Scan for the cell matching the given text and deliver its (x, y) coordinate at center. 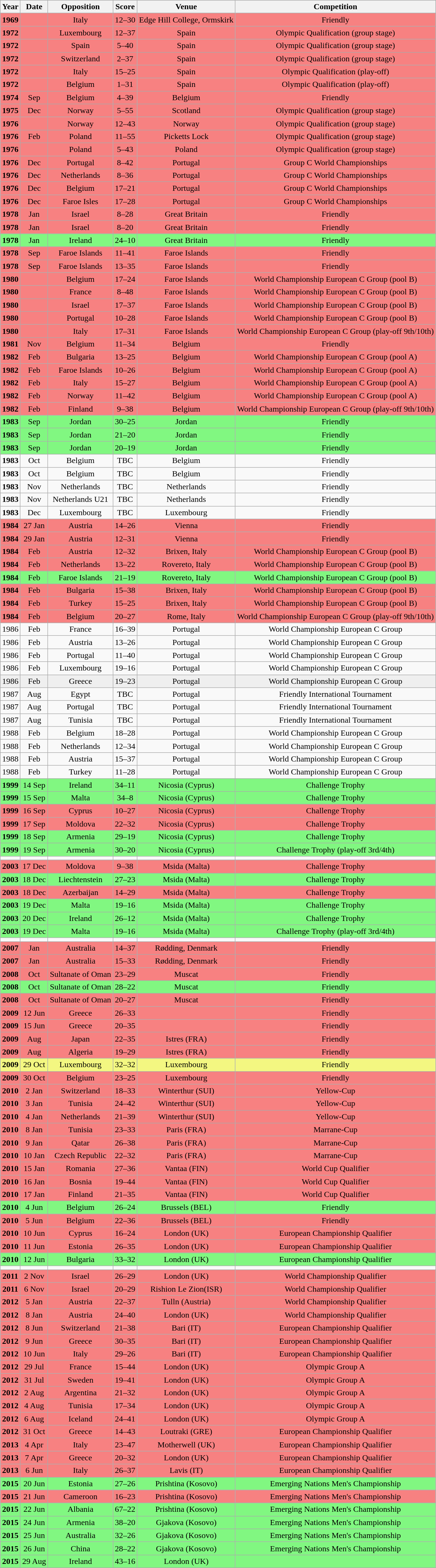
12–37 (125, 33)
31 Oct (34, 1432)
Iceland (80, 1419)
24–42 (125, 1104)
1–31 (125, 84)
16–39 (125, 629)
15–33 (125, 961)
21 Jun (34, 1496)
20–35 (125, 1026)
Faroe Isles (80, 201)
Cameroon (80, 1496)
14–37 (125, 948)
14 Sep (34, 785)
27–26 (125, 1484)
12–31 (125, 538)
20–19 (125, 448)
31 Jul (34, 1380)
26 Jun (34, 1548)
32–26 (125, 1535)
24–40 (125, 1315)
17–28 (125, 201)
Scotland (186, 110)
Rome, Italy (186, 616)
Lavis (IT) (186, 1471)
Netherlands U21 (80, 499)
23–25 (125, 1078)
8–20 (125, 227)
18–28 (125, 733)
12–34 (125, 746)
12–32 (125, 551)
Competition (336, 7)
23–33 (125, 1129)
4–39 (125, 97)
6 Jun (34, 1471)
16 Jan (34, 1181)
20 Jun (34, 1484)
11–55 (125, 136)
9 Jan (34, 1142)
11–41 (125, 253)
21–35 (125, 1195)
13–25 (125, 357)
32–32 (125, 1065)
30–20 (125, 850)
15 Jan (34, 1168)
27 Jan (34, 525)
1975 (10, 110)
8–36 (125, 175)
12–43 (125, 123)
1974 (10, 97)
17–34 (125, 1406)
26–12 (125, 918)
17 Dec (34, 866)
23–47 (125, 1445)
17–31 (125, 331)
13–26 (125, 642)
4 Jan (34, 1117)
18 Sep (34, 837)
15 Sep (34, 798)
26–35 (125, 1246)
17 Jan (34, 1195)
1981 (10, 344)
67–22 (125, 1509)
18–33 (125, 1091)
Sweden (80, 1380)
17–37 (125, 305)
11–28 (125, 772)
2–37 (125, 59)
21–32 (125, 1393)
15 Jun (34, 1026)
29 Jul (34, 1367)
29 Jan (34, 538)
17 Sep (34, 824)
Liechtenstein (80, 879)
8–42 (125, 163)
14–43 (125, 1432)
16 Sep (34, 811)
17–24 (125, 279)
11–40 (125, 655)
Azerbaijan (80, 892)
19–23 (125, 681)
8 Jun (34, 1328)
5–43 (125, 149)
24 Jun (34, 1522)
5–55 (125, 110)
20–32 (125, 1458)
21–19 (125, 578)
43–16 (125, 1561)
Algeria (80, 1052)
33–32 (125, 1259)
29–26 (125, 1354)
26–33 (125, 1013)
26–29 (125, 1276)
9 Jun (34, 1341)
5 Jan (34, 1302)
19–29 (125, 1052)
Date (34, 7)
21–38 (125, 1328)
11 Jun (34, 1246)
Motherwell (UK) (186, 1445)
11–34 (125, 344)
20–29 (125, 1289)
34–8 (125, 798)
10–26 (125, 370)
Romania (80, 1168)
4 Apr (34, 1445)
Venue (186, 7)
Japan (80, 1039)
2 Aug (34, 1393)
Edge Hill College, Ormskirk (186, 20)
22–36 (125, 1220)
Egypt (80, 694)
22–35 (125, 1039)
6 Nov (34, 1289)
3 Jan (34, 1104)
Picketts Lock (186, 136)
19 Sep (34, 850)
26–37 (125, 1471)
15–44 (125, 1367)
38–20 (125, 1522)
15–37 (125, 759)
4 Jun (34, 1208)
23–29 (125, 974)
Albania (80, 1509)
20 Dec (34, 918)
China (80, 1548)
30–25 (125, 422)
27–36 (125, 1168)
8–48 (125, 292)
26–38 (125, 1142)
13–35 (125, 266)
30–35 (125, 1341)
11–42 (125, 396)
2 Nov (34, 1276)
16–23 (125, 1496)
13–22 (125, 564)
4 Aug (34, 1406)
30 Oct (34, 1078)
14–29 (125, 892)
Argentina (80, 1393)
29 Oct (34, 1065)
27–23 (125, 879)
19–44 (125, 1181)
Rishion Le Zion(ISR) (186, 1289)
17–21 (125, 188)
6 Aug (34, 1419)
16–24 (125, 1233)
Bosnia (80, 1181)
21–20 (125, 435)
29–19 (125, 837)
Qatar (80, 1142)
Czech Republic (80, 1155)
29 Aug (34, 1561)
12–30 (125, 20)
21–39 (125, 1117)
22–37 (125, 1302)
24–10 (125, 240)
7 Apr (34, 1458)
34–11 (125, 785)
22 Jun (34, 1509)
10–28 (125, 318)
14–26 (125, 525)
8–28 (125, 214)
26–24 (125, 1208)
10–27 (125, 811)
5 Jun (34, 1220)
1969 (10, 20)
19–41 (125, 1380)
15–27 (125, 383)
15–38 (125, 590)
10 Jan (34, 1155)
25 Jun (34, 1535)
24–41 (125, 1419)
Tulln (Austria) (186, 1302)
5–40 (125, 46)
2 Jan (34, 1091)
Year (10, 7)
Loutraki (GRE) (186, 1432)
Score (125, 7)
Opposition (80, 7)
